Capture the cell that displays the provided text and extract its (x, y) central coordinate. 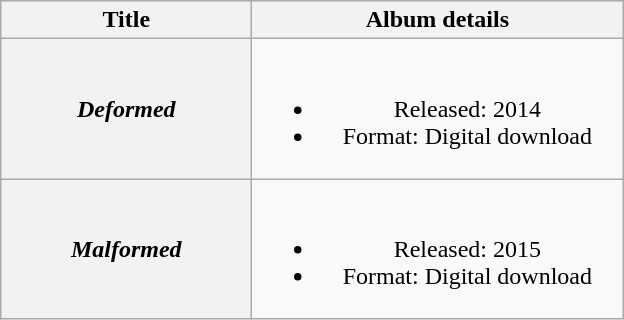
Released: 2014Format: Digital download (438, 109)
Released: 2015Format: Digital download (438, 249)
Malformed (126, 249)
Deformed (126, 109)
Title (126, 20)
Album details (438, 20)
